Output the (X, Y) coordinate of the center of the cell containing the given text.  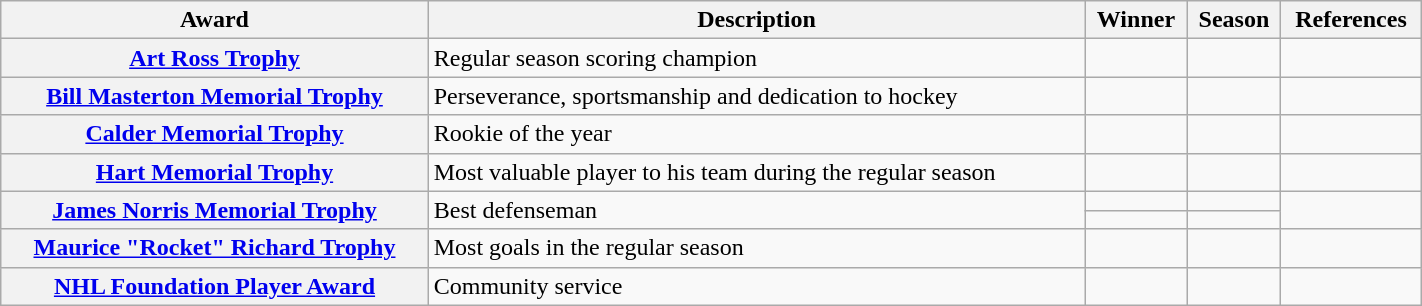
Winner (1136, 20)
Perseverance, sportsmanship and dedication to hockey (756, 96)
NHL Foundation Player Award (214, 286)
Season (1234, 20)
Hart Memorial Trophy (214, 172)
Maurice "Rocket" Richard Trophy (214, 248)
Description (756, 20)
Rookie of the year (756, 134)
Best defenseman (756, 210)
Bill Masterton Memorial Trophy (214, 96)
James Norris Memorial Trophy (214, 210)
References (1351, 20)
Art Ross Trophy (214, 58)
Community service (756, 286)
Most valuable player to his team during the regular season (756, 172)
Calder Memorial Trophy (214, 134)
Most goals in the regular season (756, 248)
Award (214, 20)
Regular season scoring champion (756, 58)
